Identify which cell holds the provided text, then report its [x, y] central coordinate. 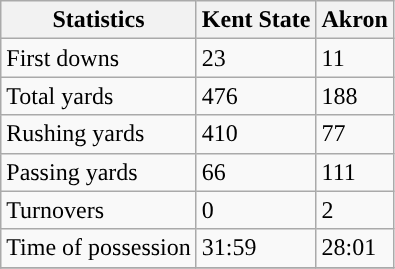
2 [354, 210]
28:01 [354, 248]
Akron [354, 20]
Rushing yards [99, 134]
First downs [99, 58]
Turnovers [99, 210]
31:59 [256, 248]
Passing yards [99, 172]
Statistics [99, 20]
Total yards [99, 96]
66 [256, 172]
111 [354, 172]
410 [256, 134]
Time of possession [99, 248]
11 [354, 58]
77 [354, 134]
Kent State [256, 20]
0 [256, 210]
188 [354, 96]
23 [256, 58]
476 [256, 96]
